Find where the given text appears and provide that cell's center as [x, y] coordinate. 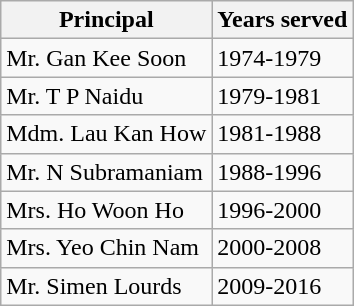
Years served [282, 20]
Mr. N Subramaniam [106, 172]
Mr. Gan Kee Soon [106, 58]
Mrs. Ho Woon Ho [106, 210]
Mr. Simen Lourds [106, 286]
1979-1981 [282, 96]
Mrs. Yeo Chin Nam [106, 248]
1981-1988 [282, 134]
Principal [106, 20]
1988-1996 [282, 172]
Mr. T P Naidu [106, 96]
2009-2016 [282, 286]
1974-1979 [282, 58]
2000-2008 [282, 248]
Mdm. Lau Kan How [106, 134]
1996-2000 [282, 210]
